Extract the [x, y] coordinate from the center of the cell holding the provided text.  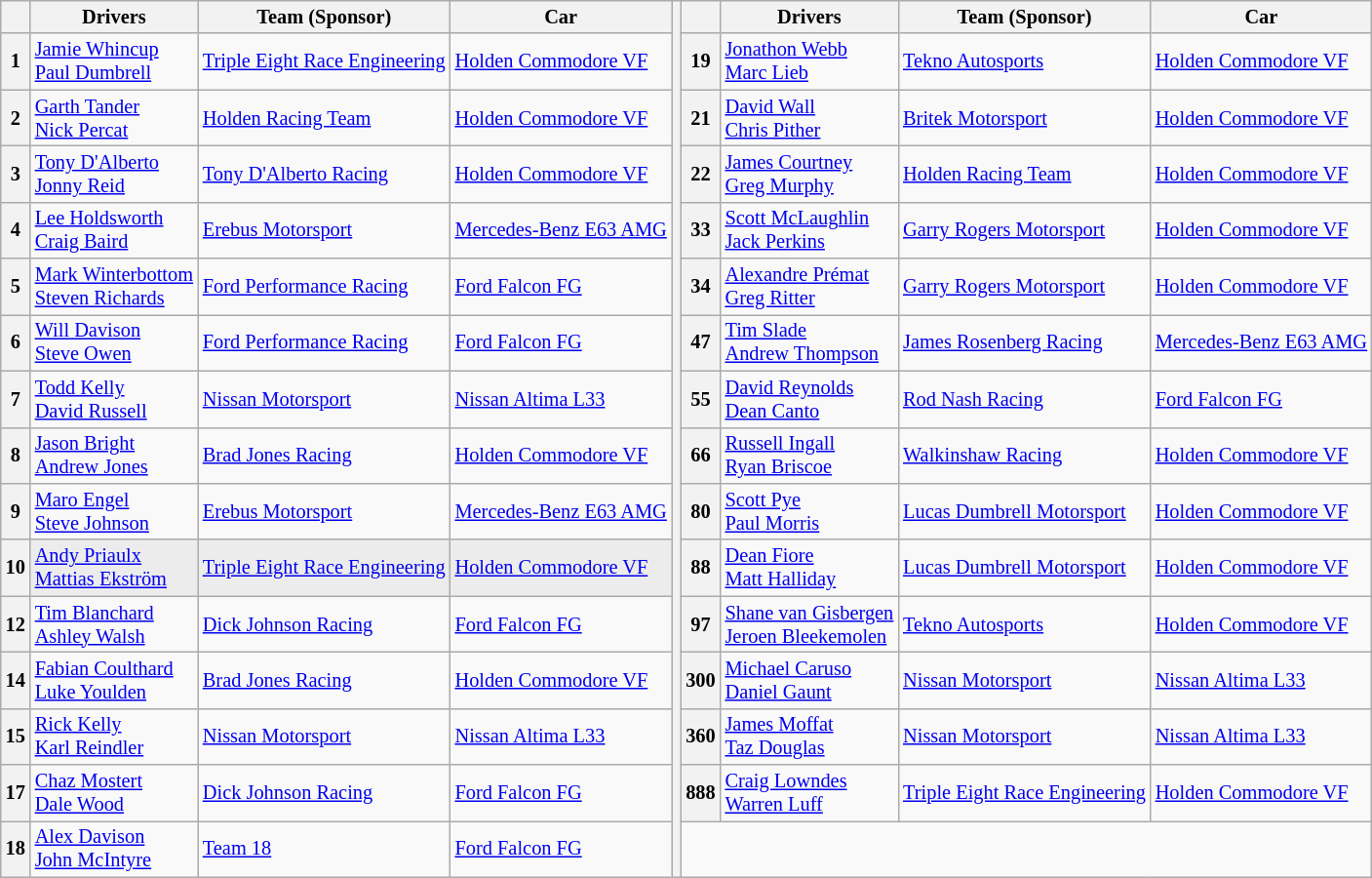
55 [700, 399]
Scott Pye Paul Morris [809, 511]
5 [16, 287]
2 [16, 118]
97 [700, 624]
9 [16, 511]
Rick Kelly Karl Reindler [114, 737]
22 [700, 174]
15 [16, 737]
300 [700, 680]
Tim Slade Andrew Thompson [809, 342]
3 [16, 174]
Dean Fiore Matt Halliday [809, 568]
Jamie Whincup Paul Dumbrell [114, 61]
James Rosenberg Racing [1024, 342]
33 [700, 230]
James Moffat Taz Douglas [809, 737]
Maro Engel Steve Johnson [114, 511]
Shane van Gisbergen Jeroen Bleekemolen [809, 624]
18 [16, 849]
19 [700, 61]
Alexandre Prémat Greg Ritter [809, 287]
12 [16, 624]
6 [16, 342]
14 [16, 680]
Lee Holdsworth Craig Baird [114, 230]
Tony D'Alberto Racing [324, 174]
Andy Priaulx Mattias Ekström [114, 568]
Alex Davison John McIntyre [114, 849]
21 [700, 118]
66 [700, 456]
47 [700, 342]
80 [700, 511]
Rod Nash Racing [1024, 399]
David Wall Chris Pither [809, 118]
Fabian Coulthard Luke Youlden [114, 680]
8 [16, 456]
1 [16, 61]
Michael Caruso Daniel Gaunt [809, 680]
Tim Blanchard Ashley Walsh [114, 624]
17 [16, 793]
Russell Ingall Ryan Briscoe [809, 456]
Mark Winterbottom Steven Richards [114, 287]
Jonathon Webb Marc Lieb [809, 61]
Chaz Mostert Dale Wood [114, 793]
360 [700, 737]
Todd Kelly David Russell [114, 399]
David Reynolds Dean Canto [809, 399]
4 [16, 230]
Garth Tander Nick Percat [114, 118]
Walkinshaw Racing [1024, 456]
10 [16, 568]
88 [700, 568]
Team 18 [324, 849]
888 [700, 793]
Will Davison Steve Owen [114, 342]
James Courtney Greg Murphy [809, 174]
Craig Lowndes Warren Luff [809, 793]
Jason Bright Andrew Jones [114, 456]
7 [16, 399]
Tony D'Alberto Jonny Reid [114, 174]
Britek Motorsport [1024, 118]
Scott McLaughlin Jack Perkins [809, 230]
34 [700, 287]
